Pinpoint the cell where the given text exists, returning its [x, y] midpoint coordinate. 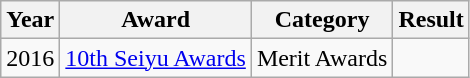
Merit Awards [322, 58]
Category [322, 20]
Award [156, 20]
2016 [30, 58]
Result [431, 20]
10th Seiyu Awards [156, 58]
Year [30, 20]
